Extract the [X, Y] coordinate from the center of the cell holding the provided text.  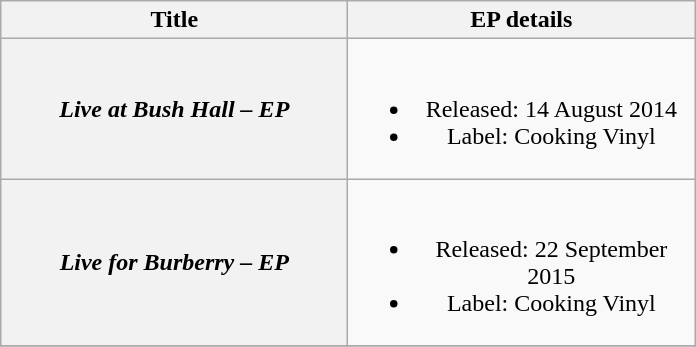
EP details [522, 20]
Released: 22 September 2015Label: Cooking Vinyl [522, 262]
Title [174, 20]
Released: 14 August 2014Label: Cooking Vinyl [522, 109]
Live for Burberry – EP [174, 262]
Live at Bush Hall – EP [174, 109]
